Scan for the cell matching the given text and deliver its [X, Y] coordinate at center. 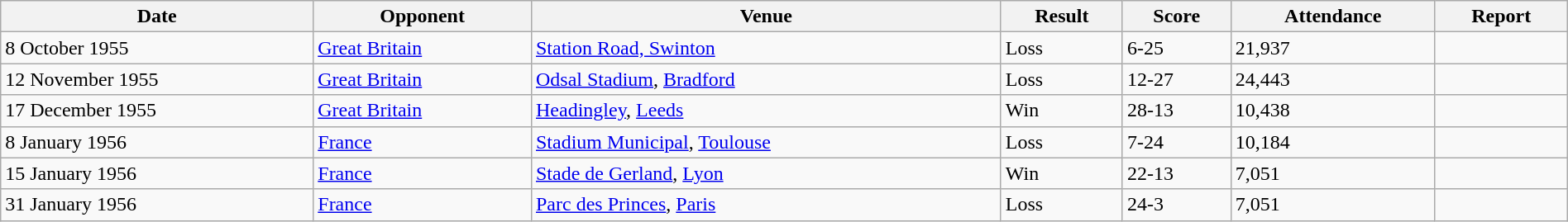
Stade de Gerland, Lyon [766, 173]
Attendance [1333, 17]
12 November 1955 [157, 79]
31 January 1956 [157, 205]
24-3 [1176, 205]
6-25 [1176, 48]
Parc des Princes, Paris [766, 205]
Station Road, Swinton [766, 48]
15 January 1956 [157, 173]
24,443 [1333, 79]
Date [157, 17]
Stadium Municipal, Toulouse [766, 142]
10,438 [1333, 111]
8 October 1955 [157, 48]
Opponent [423, 17]
7-24 [1176, 142]
8 January 1956 [157, 142]
22-13 [1176, 173]
28-13 [1176, 111]
Venue [766, 17]
Score [1176, 17]
10,184 [1333, 142]
21,937 [1333, 48]
Headingley, Leeds [766, 111]
17 December 1955 [157, 111]
Report [1501, 17]
Result [1062, 17]
Odsal Stadium, Bradford [766, 79]
12-27 [1176, 79]
